Scan for the cell matching the given text and deliver its [x, y] coordinate at center. 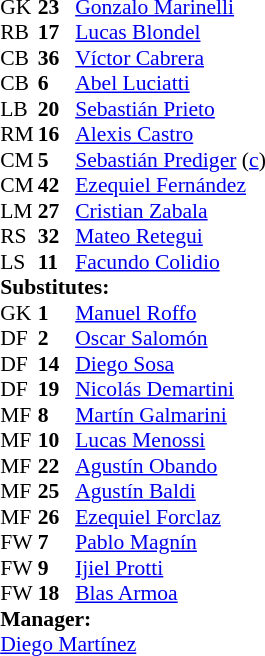
14 [57, 364]
LB [19, 109]
8 [57, 415]
18 [57, 593]
22 [57, 466]
RB [19, 33]
20 [57, 109]
5 [57, 160]
GK [19, 313]
1 [57, 313]
27 [57, 211]
6 [57, 83]
7 [57, 543]
RM [19, 135]
LM [19, 211]
9 [57, 568]
10 [57, 441]
36 [57, 58]
25 [57, 491]
RS [19, 237]
11 [57, 262]
2 [57, 339]
32 [57, 237]
26 [57, 517]
LS [19, 262]
17 [57, 33]
16 [57, 135]
42 [57, 185]
19 [57, 389]
